Extract the (X, Y) coordinate from the center of the cell holding the provided text.  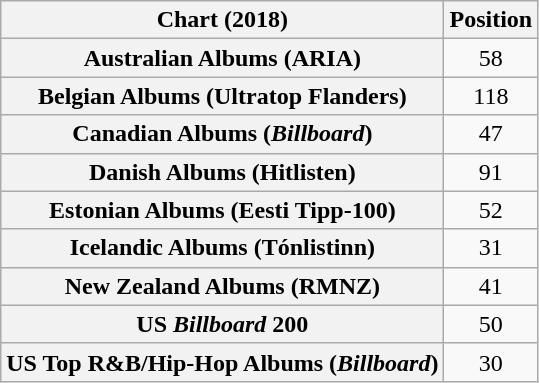
50 (491, 324)
Icelandic Albums (Tónlistinn) (222, 248)
41 (491, 286)
US Top R&B/Hip-Hop Albums (Billboard) (222, 362)
Estonian Albums (Eesti Tipp-100) (222, 210)
Danish Albums (Hitlisten) (222, 172)
47 (491, 134)
91 (491, 172)
Canadian Albums (Billboard) (222, 134)
Belgian Albums (Ultratop Flanders) (222, 96)
Position (491, 20)
30 (491, 362)
52 (491, 210)
118 (491, 96)
New Zealand Albums (RMNZ) (222, 286)
Australian Albums (ARIA) (222, 58)
US Billboard 200 (222, 324)
Chart (2018) (222, 20)
31 (491, 248)
58 (491, 58)
